Provide the (X, Y) coordinate of the cell's center where the given text is located.  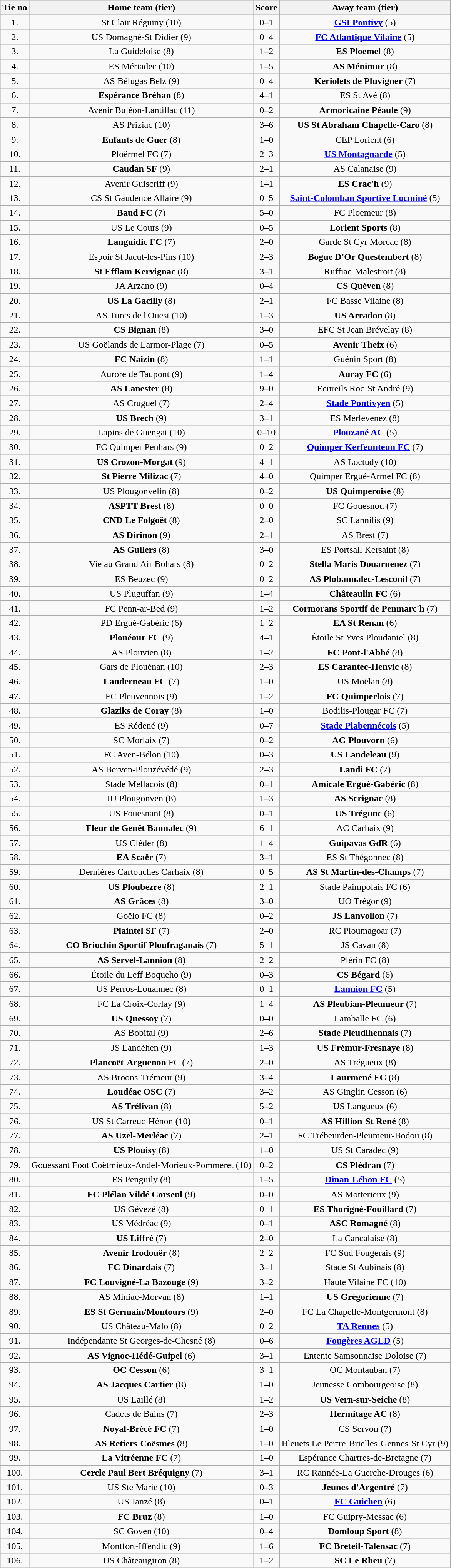
FC Quimperlois (7) (365, 696)
La Guideloise (8) (141, 52)
105. (15, 1546)
Cadets de Bains (7) (141, 1414)
86. (15, 1267)
22. (15, 330)
US Langueux (6) (365, 1106)
Auray FC (6) (365, 374)
97. (15, 1429)
27. (15, 403)
CS Bégard (6) (365, 975)
59. (15, 872)
US Landeleau (9) (365, 755)
Plérin FC (8) (365, 960)
19. (15, 286)
50. (15, 740)
7. (15, 110)
Ploërmel FC (7) (141, 154)
RC Rannée-La Guerche-Drouges (6) (365, 1473)
6. (15, 95)
FC Bruz (8) (141, 1516)
JS Landéhen (9) (141, 1048)
FC Plélan Vildé Corseul (9) (141, 1194)
Armoricaine Péaule (9) (365, 110)
EFC St Jean Brévelay (8) (365, 330)
CO Briochin Sportif Ploufraganais (7) (141, 945)
CS St Gaudence Allaire (9) (141, 198)
Cormorans Sportif de Penmarc'h (7) (365, 608)
SC Le Rheu (7) (365, 1560)
43. (15, 637)
Away team (tier) (365, 8)
FC Basse Vilaine (8) (365, 301)
Tie no (15, 8)
US Ste Marie (10) (141, 1487)
AS Cruguel (7) (141, 403)
5–0 (266, 213)
92. (15, 1355)
Languidic FC (7) (141, 242)
30. (15, 447)
5. (15, 81)
ES St Germain/Montours (9) (141, 1311)
US Châteaugiron (8) (141, 1560)
AS Scrignac (8) (365, 799)
44. (15, 652)
71. (15, 1048)
ES Beuzec (9) (141, 579)
FC Louvigné-La Bazouge (9) (141, 1282)
AS Lanester (8) (141, 388)
82. (15, 1209)
US Trégunc (6) (365, 813)
ES St Avé (8) (365, 95)
Loudéac OSC (7) (141, 1092)
US Frémur-Fresnaye (8) (365, 1048)
Ecureils Roc-St André (9) (365, 388)
2–6 (266, 1033)
AG Plouvorn (6) (365, 740)
US Domagné-St Didier (9) (141, 37)
US Laillé (8) (141, 1399)
OC Cesson (6) (141, 1370)
ES Carantec-Henvic (8) (365, 667)
54. (15, 799)
Stade Pleudihennais (7) (365, 1033)
FC Guipry-Messac (6) (365, 1516)
72. (15, 1062)
Montfort-Iffendic (9) (141, 1546)
9. (15, 139)
US La Gacilly (8) (141, 301)
Avenir Theix (6) (365, 344)
12. (15, 184)
Stade Pontivyen (5) (365, 403)
3. (15, 52)
Ruffiac-Malestroit (8) (365, 271)
4–0 (266, 476)
US Moëlan (8) (365, 682)
TA Rennes (5) (365, 1326)
CS Bignan (8) (141, 330)
ES Rédené (9) (141, 725)
76. (15, 1121)
25. (15, 374)
Cercle Paul Bert Bréquigny (7) (141, 1473)
ES Merlevenez (8) (365, 418)
39. (15, 579)
Espoir St Jacut-les-Pins (10) (141, 257)
US Cléder (8) (141, 843)
Avenir Buléon-Lantillac (11) (141, 110)
US St Carreuc-Hénon (10) (141, 1121)
38. (15, 564)
FC Sud Fougerais (9) (365, 1253)
GSI Pontivy (5) (365, 22)
85. (15, 1253)
23. (15, 344)
AS Ménimur (8) (365, 66)
8. (15, 125)
CS Servon (7) (365, 1429)
1–6 (266, 1546)
2–4 (266, 403)
Plancoët-Arguenon FC (7) (141, 1062)
96. (15, 1414)
74. (15, 1092)
US Janzé (8) (141, 1502)
FC Breteil-Talensac (7) (365, 1546)
89. (15, 1311)
CS Plédran (7) (365, 1165)
US Le Cours (9) (141, 227)
102. (15, 1502)
AS Hillion-St René (8) (365, 1121)
Saint-Colomban Sportive Locminé (5) (365, 198)
Stade Mellacois (8) (141, 784)
Dernières Cartouches Carhaix (8) (141, 872)
AS Pleubian-Pleumeur (7) (365, 1004)
AS St Martin-des-Champs (7) (365, 872)
Noyal-Brécé FC (7) (141, 1429)
US Quimperoise (8) (365, 491)
Avenir Irodouër (8) (141, 1253)
US Grégorienne (7) (365, 1297)
FC Naizin (8) (141, 359)
Glaziks de Coray (8) (141, 711)
AS Plobannalec-Lesconil (7) (365, 579)
US Vern-sur-Seiche (8) (365, 1399)
FC Atlantique Vilaine (5) (365, 37)
ASPTT Brest (8) (141, 506)
FC Gouesnou (7) (365, 506)
AS Vignoc-Hédé-Guipel (6) (141, 1355)
58. (15, 857)
49. (15, 725)
Gars de Plouénan (10) (141, 667)
3–4 (266, 1077)
EA Scaër (7) (141, 857)
31. (15, 462)
Avenir Guiscriff (9) (141, 184)
FC Pont-l'Abbé (8) (365, 652)
US Plouisy (8) (141, 1150)
Quimper Kerfeunteun FC (7) (365, 447)
84. (15, 1238)
UO Trégor (9) (365, 901)
US Pluguffan (9) (141, 593)
93. (15, 1370)
73. (15, 1077)
Plouzané AC (5) (365, 433)
61. (15, 901)
14. (15, 213)
52. (15, 769)
Indépendante St Georges-de-Chesné (8) (141, 1341)
Châteaulin FC (6) (365, 593)
ES Thorigné-Fouillard (7) (365, 1209)
75. (15, 1106)
80. (15, 1180)
AS Bobital (9) (141, 1033)
91. (15, 1341)
AS Uzel-Merléac (7) (141, 1136)
5–1 (266, 945)
AS Turcs de l'Ouest (10) (141, 315)
35. (15, 520)
24. (15, 359)
La Cancalaise (8) (365, 1238)
SC Goven (10) (141, 1531)
AS Ginglin Cesson (6) (365, 1092)
Stade Paimpolais FC (6) (365, 886)
AS Berven-Plouzévédé (9) (141, 769)
10. (15, 154)
Stella Maris Douarnenez (7) (365, 564)
106. (15, 1560)
US Château-Malo (8) (141, 1326)
OC Montauban (7) (365, 1370)
AS Calanaise (9) (365, 169)
3–6 (266, 125)
St Clair Réguiny (10) (141, 22)
Plonéour FC (9) (141, 637)
62. (15, 916)
Bogue D'Or Questembert (8) (365, 257)
PD Ergué-Gabéric (6) (141, 623)
FC Aven-Bélon (10) (141, 755)
Amicale Ergué-Gabéric (8) (365, 784)
9–0 (266, 388)
ES St Thégonnec (8) (365, 857)
104. (15, 1531)
Guipavas GdR (6) (365, 843)
16. (15, 242)
28. (15, 418)
Jeunes d'Argentré (7) (365, 1487)
Garde St Cyr Moréac (8) (365, 242)
AS Retiers-Coësmes (8) (141, 1443)
St Efflam Kervignac (8) (141, 271)
77. (15, 1136)
4. (15, 66)
Bodilis-Plougar FC (7) (365, 711)
34. (15, 506)
Lorient Sports (8) (365, 227)
Espérance Bréhan (8) (141, 95)
Espérance Chartres-de-Bretagne (7) (365, 1458)
AS Grâces (8) (141, 901)
87. (15, 1282)
Jeunesse Combourgeoise (8) (365, 1385)
ASC Romagné (8) (365, 1224)
Quimper Ergué-Armel FC (8) (365, 476)
Enfants de Guer (8) (141, 139)
Caudan SF (9) (141, 169)
US Fouesnant (8) (141, 813)
AS Jacques Cartier (8) (141, 1385)
42. (15, 623)
Gouessant Foot Coëtmieux-Andel-Morieux-Pommeret (10) (141, 1165)
ES Mériadec (10) (141, 66)
Keriolets de Pluvigner (7) (365, 81)
Landerneau FC (7) (141, 682)
Dinan-Léhon FC (5) (365, 1180)
47. (15, 696)
40. (15, 593)
US Arradon (8) (365, 315)
45. (15, 667)
RC Ploumagoar (7) (365, 931)
79. (15, 1165)
US Liffré (7) (141, 1238)
US St Abraham Chapelle-Caro (8) (365, 125)
Home team (tier) (141, 8)
Entente Samsonnaise Doloise (7) (365, 1355)
US Crozon-Morgat (9) (141, 462)
63. (15, 931)
36. (15, 535)
US Quessoy (7) (141, 1018)
21. (15, 315)
AS Trégueux (8) (365, 1062)
46. (15, 682)
US Montagnarde (5) (365, 154)
0–7 (266, 725)
US Perros-Louannec (8) (141, 989)
Laurmené FC (8) (365, 1077)
5–2 (266, 1106)
94. (15, 1385)
Vie au Grand Air Bohars (8) (141, 564)
AS Miniac-Morvan (8) (141, 1297)
FC Ploemeur (8) (365, 213)
US Médréac (9) (141, 1224)
AS Plouvien (8) (141, 652)
98. (15, 1443)
US Gévezé (8) (141, 1209)
ES Crac'h (9) (365, 184)
US Ploubezre (8) (141, 886)
Stade St Aubinais (8) (365, 1267)
Baud FC (7) (141, 213)
11. (15, 169)
90. (15, 1326)
1. (15, 22)
Étoile du Leff Boqueho (9) (141, 975)
Score (266, 8)
JU Plougonven (8) (141, 799)
FC Trébeurden-Pleumeur-Bodou (8) (365, 1136)
Lapins de Guengat (10) (141, 433)
Goëlo FC (8) (141, 916)
81. (15, 1194)
US St Caradec (9) (365, 1150)
Landi FC (7) (365, 769)
La Vitréenne FC (7) (141, 1458)
FC La Chapelle-Montgermont (8) (365, 1311)
AS Priziac (10) (141, 125)
JA Arzano (9) (141, 286)
ES Ploemel (8) (365, 52)
St Pierre Milizac (7) (141, 476)
AS Guilers (8) (141, 550)
41. (15, 608)
FC Quimper Penhars (9) (141, 447)
18. (15, 271)
6–1 (266, 828)
83. (15, 1224)
57. (15, 843)
70. (15, 1033)
55. (15, 813)
FC Pleuvennois (9) (141, 696)
56. (15, 828)
99. (15, 1458)
US Brech (9) (141, 418)
CS Quéven (8) (365, 286)
101. (15, 1487)
66. (15, 975)
AS Motterieux (9) (365, 1194)
Haute Vilaine FC (10) (365, 1282)
US Goëlands de Larmor-Plage (7) (141, 344)
AS Loctudy (10) (365, 462)
37. (15, 550)
33. (15, 491)
100. (15, 1473)
88. (15, 1297)
60. (15, 886)
2. (15, 37)
51. (15, 755)
US Plougonvelin (8) (141, 491)
67. (15, 989)
SC Morlaix (7) (141, 740)
JS Lanvollon (7) (365, 916)
AS Bélugas Belz (9) (141, 81)
20. (15, 301)
EA St Renan (6) (365, 623)
Bleuets Le Pertre-Brielles-Gennes-St Cyr (9) (365, 1443)
FC Dinardais (7) (141, 1267)
65. (15, 960)
AS Dirinon (9) (141, 535)
AS Broons-Trémeur (9) (141, 1077)
SC Lannilis (9) (365, 520)
Lamballe FC (6) (365, 1018)
17. (15, 257)
103. (15, 1516)
Fougères AGLD (5) (365, 1341)
Plaintel SF (7) (141, 931)
26. (15, 388)
FC Guichen (6) (365, 1502)
0–6 (266, 1341)
78. (15, 1150)
Stade Plabennécois (5) (365, 725)
CND Le Folgoët (8) (141, 520)
Aurore de Taupont (9) (141, 374)
69. (15, 1018)
95. (15, 1399)
Domloup Sport (8) (365, 1531)
Hermitage AC (8) (365, 1414)
FC La Croix-Corlay (9) (141, 1004)
29. (15, 433)
FC Penn-ar-Bed (9) (141, 608)
ES Portsall Kersaint (8) (365, 550)
0–10 (266, 433)
68. (15, 1004)
Lannion FC (5) (365, 989)
Fleur de Genêt Bannalec (9) (141, 828)
Guénin Sport (8) (365, 359)
AS Servel-Lannion (8) (141, 960)
32. (15, 476)
Étoile St Yves Ploudaniel (8) (365, 637)
CEP Lorient (6) (365, 139)
13. (15, 198)
53. (15, 784)
JS Cavan (8) (365, 945)
48. (15, 711)
AS Brest (7) (365, 535)
64. (15, 945)
ES Penguily (8) (141, 1180)
AS Trélivan (8) (141, 1106)
AC Carhaix (9) (365, 828)
15. (15, 227)
